Return (x, y) of the center of cell containing provided text 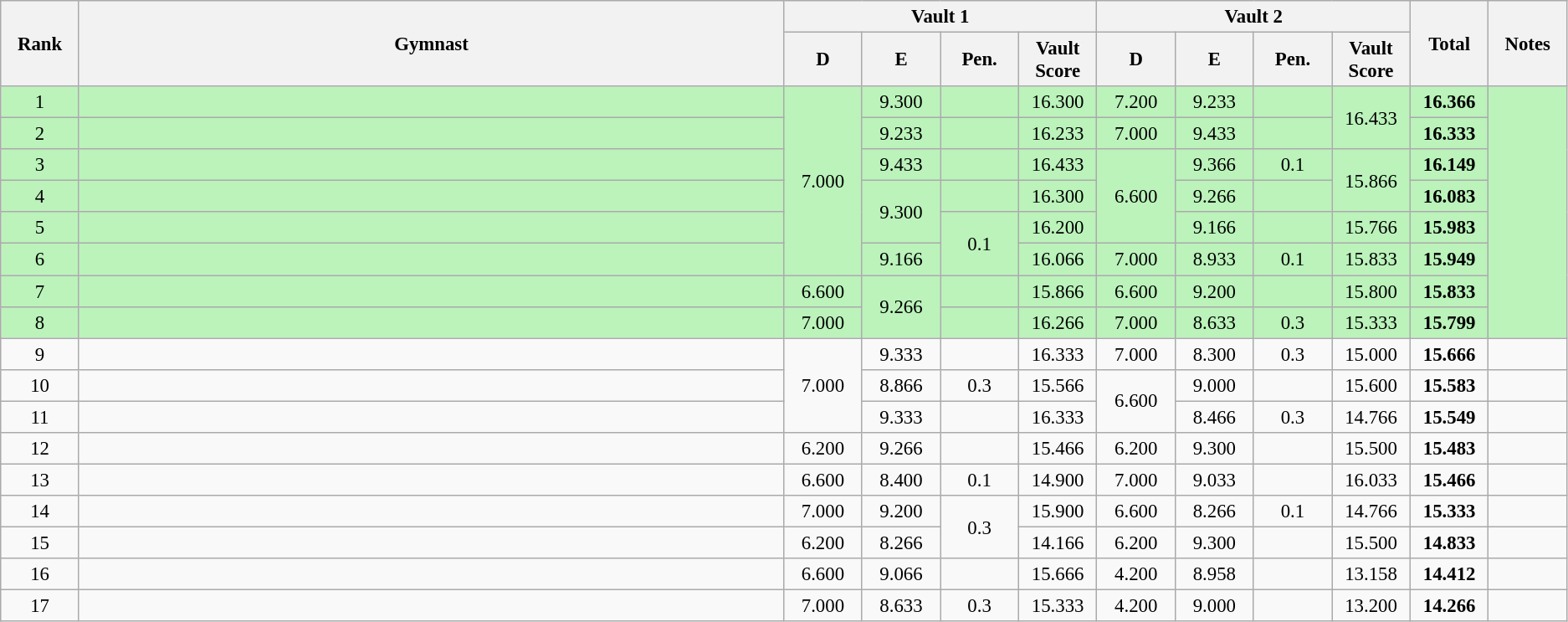
16.266 (1058, 322)
Vault 2 (1253, 17)
4 (40, 197)
7.200 (1136, 102)
14 (40, 511)
Notes (1528, 44)
15.600 (1371, 385)
8.866 (901, 385)
9.033 (1215, 480)
13.200 (1371, 606)
8.400 (901, 480)
14.266 (1449, 606)
8.300 (1215, 354)
15.800 (1371, 291)
16 (40, 574)
11 (40, 417)
7 (40, 291)
12 (40, 449)
1 (40, 102)
14.833 (1449, 542)
15.766 (1371, 229)
15.583 (1449, 385)
16.066 (1058, 260)
6 (40, 260)
10 (40, 385)
15.566 (1058, 385)
Rank (40, 44)
15.000 (1371, 354)
5 (40, 229)
13 (40, 480)
9.366 (1215, 165)
15.483 (1449, 449)
14.412 (1449, 574)
16.083 (1449, 197)
16.366 (1449, 102)
9 (40, 354)
17 (40, 606)
15 (40, 542)
15.900 (1058, 511)
15.949 (1449, 260)
Gymnast (431, 44)
13.158 (1371, 574)
8.466 (1215, 417)
16.200 (1058, 229)
8.933 (1215, 260)
14.166 (1058, 542)
14.900 (1058, 480)
3 (40, 165)
16.033 (1371, 480)
2 (40, 134)
15.549 (1449, 417)
Total (1449, 44)
16.233 (1058, 134)
15.983 (1449, 229)
16.149 (1449, 165)
8 (40, 322)
Vault 1 (940, 17)
8.958 (1215, 574)
15.799 (1449, 322)
9.066 (901, 574)
